From the cell containing the given text, extract its center point as [x, y] coordinate. 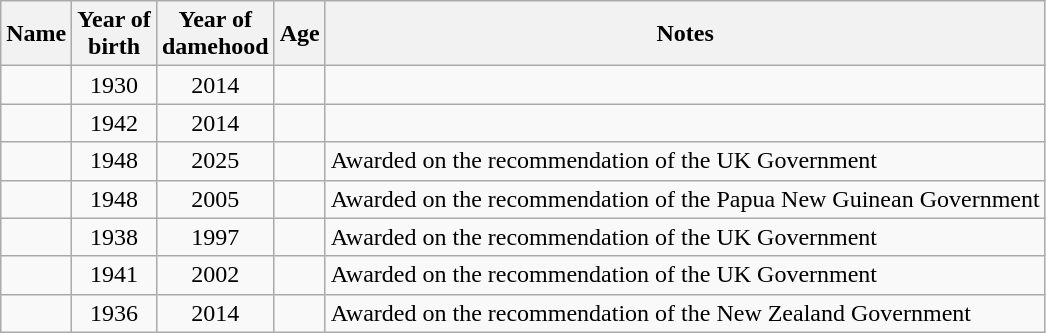
Awarded on the recommendation of the Papua New Guinean Government [685, 199]
Year ofbirth [114, 34]
2005 [215, 199]
1930 [114, 85]
Name [36, 34]
2002 [215, 275]
Year of damehood [215, 34]
2025 [215, 161]
1938 [114, 237]
Age [300, 34]
Notes [685, 34]
1942 [114, 123]
1936 [114, 313]
1997 [215, 237]
Awarded on the recommendation of the New Zealand Government [685, 313]
1941 [114, 275]
